Return [X, Y] of the center of cell containing provided text 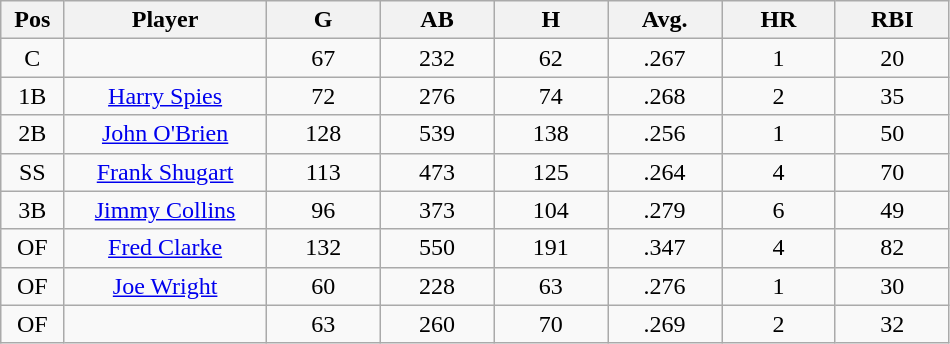
AB [437, 20]
132 [323, 248]
Player [165, 20]
138 [551, 134]
2B [32, 134]
C [32, 58]
RBI [892, 20]
Jimmy Collins [165, 210]
Avg. [665, 20]
82 [892, 248]
John O'Brien [165, 134]
104 [551, 210]
Joe Wright [165, 286]
276 [437, 96]
G [323, 20]
191 [551, 248]
113 [323, 172]
50 [892, 134]
Harry Spies [165, 96]
32 [892, 324]
.264 [665, 172]
.267 [665, 58]
62 [551, 58]
.256 [665, 134]
373 [437, 210]
30 [892, 286]
550 [437, 248]
HR [779, 20]
60 [323, 286]
67 [323, 58]
Frank Shugart [165, 172]
473 [437, 172]
228 [437, 286]
74 [551, 96]
539 [437, 134]
35 [892, 96]
72 [323, 96]
.268 [665, 96]
H [551, 20]
.279 [665, 210]
1B [32, 96]
20 [892, 58]
49 [892, 210]
128 [323, 134]
6 [779, 210]
.347 [665, 248]
232 [437, 58]
3B [32, 210]
SS [32, 172]
.276 [665, 286]
96 [323, 210]
125 [551, 172]
Fred Clarke [165, 248]
Pos [32, 20]
.269 [665, 324]
260 [437, 324]
